Determine the (x, y) coordinate at the center of the cell enclosing the given text.  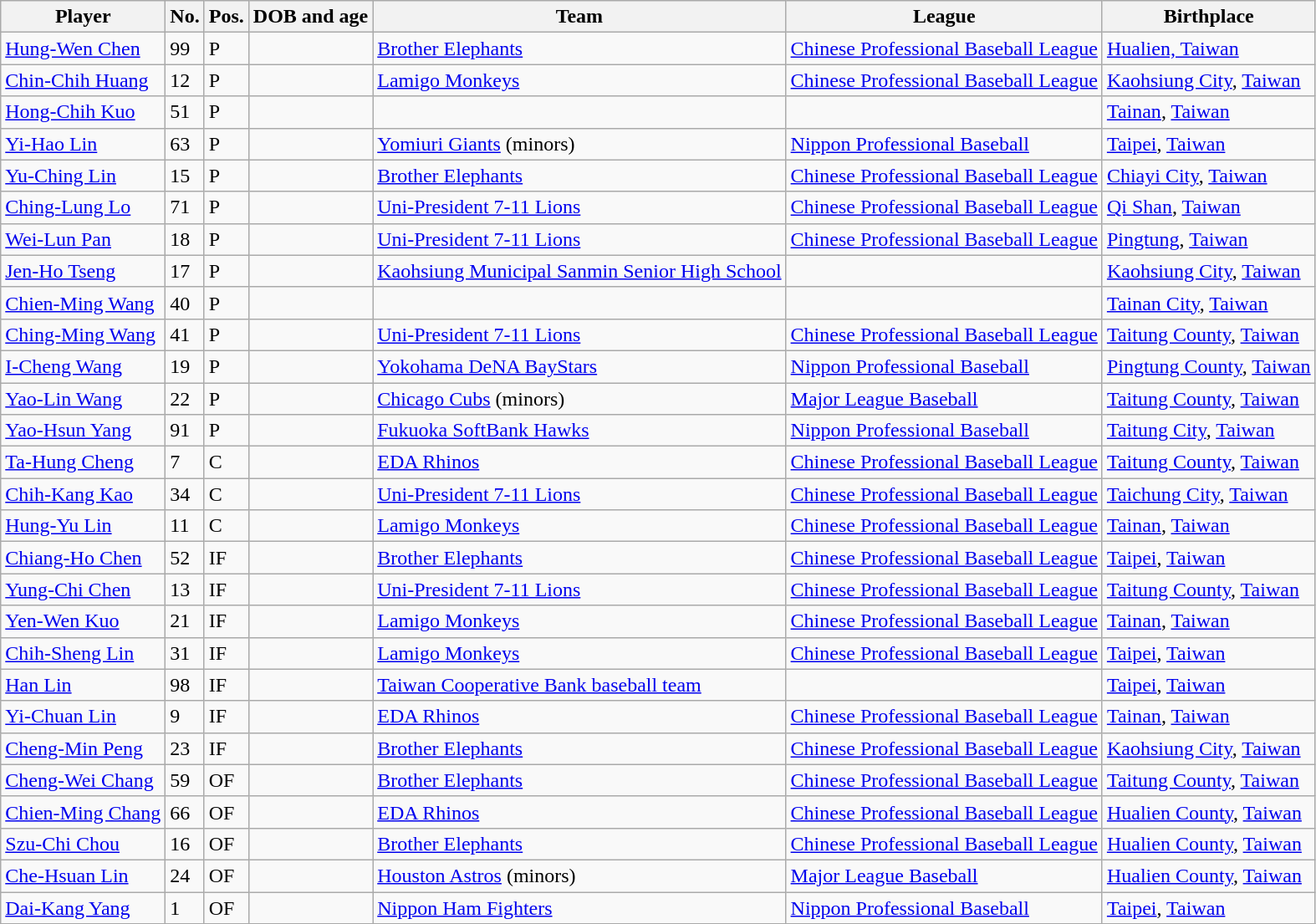
Taichung City, Taiwan (1209, 494)
21 (185, 621)
Hualien, Taiwan (1209, 48)
51 (185, 112)
Yen-Wen Kuo (84, 621)
98 (185, 685)
Qi Shan, Taiwan (1209, 207)
99 (185, 48)
Cheng-Min Peng (84, 748)
19 (185, 366)
40 (185, 303)
Yu-Ching Lin (84, 176)
31 (185, 653)
Ta-Hung Cheng (84, 462)
Yomiuri Giants (minors) (579, 144)
Dai-Kang Yang (84, 907)
No. (185, 17)
11 (185, 526)
41 (185, 334)
Szu-Chi Chou (84, 844)
Yi-Hao Lin (84, 144)
23 (185, 748)
Houston Astros (minors) (579, 876)
16 (185, 844)
Che-Hsuan Lin (84, 876)
66 (185, 812)
I-Cheng Wang (84, 366)
Tainan City, Taiwan (1209, 303)
Chien-Ming Wang (84, 303)
Chiang-Ho Chen (84, 558)
63 (185, 144)
Hong-Chih Kuo (84, 112)
24 (185, 876)
15 (185, 176)
Yung-Chi Chen (84, 590)
34 (185, 494)
Taiwan Cooperative Bank baseball team (579, 685)
13 (185, 590)
Pingtung, Taiwan (1209, 239)
1 (185, 907)
League (944, 17)
Cheng-Wei Chang (84, 780)
22 (185, 399)
Pos. (226, 17)
59 (185, 780)
Jen-Ho Tseng (84, 271)
Ching-Lung Lo (84, 207)
Hung-Wen Chen (84, 48)
Chin-Chih Huang (84, 80)
Yao-Lin Wang (84, 399)
Taitung City, Taiwan (1209, 431)
Fukuoka SoftBank Hawks (579, 431)
Team (579, 17)
Han Lin (84, 685)
18 (185, 239)
17 (185, 271)
Chien-Ming Chang (84, 812)
52 (185, 558)
Chicago Cubs (minors) (579, 399)
Nippon Ham Fighters (579, 907)
Hung-Yu Lin (84, 526)
12 (185, 80)
Yokohama DeNA BayStars (579, 366)
Kaohsiung Municipal Sanmin Senior High School (579, 271)
Yao-Hsun Yang (84, 431)
Yi-Chuan Lin (84, 717)
Wei-Lun Pan (84, 239)
Ching-Ming Wang (84, 334)
9 (185, 717)
Chih-Kang Kao (84, 494)
71 (185, 207)
7 (185, 462)
Chiayi City, Taiwan (1209, 176)
Chih-Sheng Lin (84, 653)
DOB and age (310, 17)
Birthplace (1209, 17)
Pingtung County, Taiwan (1209, 366)
Player (84, 17)
91 (185, 431)
